Determine the [x, y] coordinate at the center of the cell enclosing the given text.  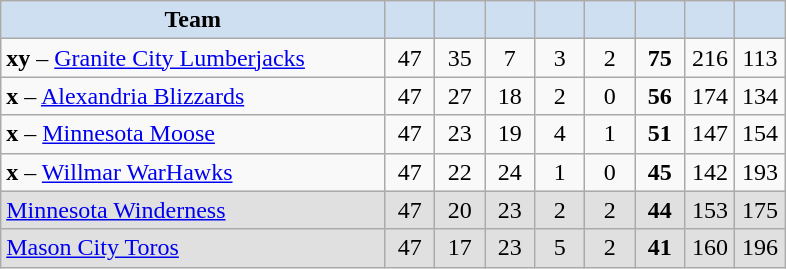
153 [710, 210]
Minnesota Winderness [193, 210]
24 [510, 172]
154 [760, 134]
Mason City Toros [193, 248]
35 [460, 58]
44 [660, 210]
19 [510, 134]
22 [460, 172]
41 [660, 248]
196 [760, 248]
56 [660, 96]
193 [760, 172]
27 [460, 96]
xy – Granite City Lumberjacks [193, 58]
113 [760, 58]
Team [193, 20]
3 [560, 58]
x – Minnesota Moose [193, 134]
75 [660, 58]
x – Alexandria Blizzards [193, 96]
x – Willmar WarHawks [193, 172]
4 [560, 134]
45 [660, 172]
174 [710, 96]
160 [710, 248]
18 [510, 96]
5 [560, 248]
134 [760, 96]
147 [710, 134]
7 [510, 58]
51 [660, 134]
20 [460, 210]
142 [710, 172]
17 [460, 248]
216 [710, 58]
175 [760, 210]
